Output the [X, Y] coordinate of the center of the cell containing the given text.  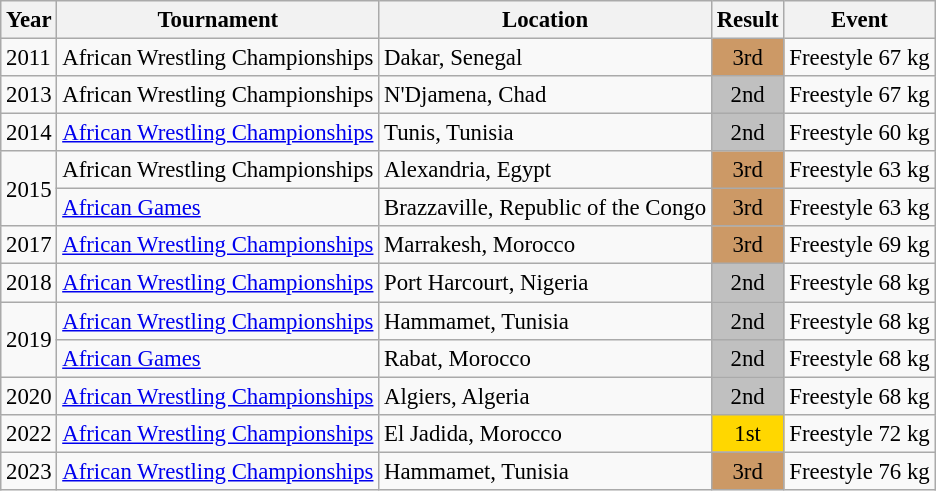
Tournament [218, 20]
Alexandria, Egypt [546, 170]
2022 [29, 433]
Marrakesh, Morocco [546, 245]
2020 [29, 396]
Port Harcourt, Nigeria [546, 283]
1st [748, 433]
2023 [29, 471]
2014 [29, 133]
2013 [29, 95]
Location [546, 20]
Freestyle 60 kg [860, 133]
Tunis, Tunisia [546, 133]
El Jadida, Morocco [546, 433]
Result [748, 20]
2018 [29, 283]
Freestyle 69 kg [860, 245]
2017 [29, 245]
2015 [29, 188]
Algiers, Algeria [546, 396]
2011 [29, 58]
Brazzaville, Republic of the Congo [546, 208]
Rabat, Morocco [546, 358]
2019 [29, 340]
Freestyle 72 kg [860, 433]
Dakar, Senegal [546, 58]
Freestyle 76 kg [860, 471]
Event [860, 20]
Year [29, 20]
N'Djamena, Chad [546, 95]
